Provide the (x, y) coordinate of the cell's center where the given text is located.  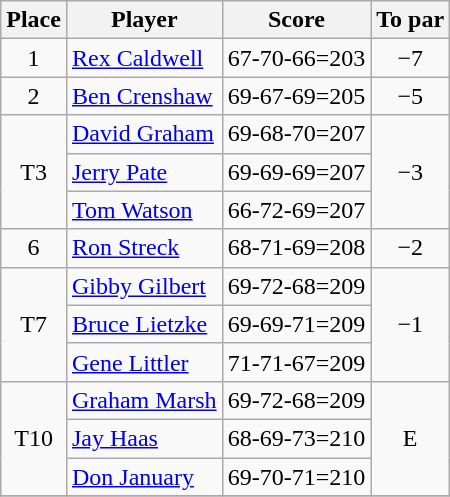
T7 (34, 324)
Bruce Lietzke (144, 324)
6 (34, 248)
69-68-70=207 (296, 134)
−1 (410, 324)
71-71-67=209 (296, 362)
69-67-69=205 (296, 96)
1 (34, 58)
Graham Marsh (144, 400)
68-69-73=210 (296, 438)
Jerry Pate (144, 172)
Rex Caldwell (144, 58)
Place (34, 20)
Gibby Gilbert (144, 286)
To par (410, 20)
E (410, 438)
T10 (34, 438)
69-70-71=210 (296, 477)
69-69-69=207 (296, 172)
Gene Littler (144, 362)
66-72-69=207 (296, 210)
−5 (410, 96)
Jay Haas (144, 438)
Tom Watson (144, 210)
68-71-69=208 (296, 248)
Player (144, 20)
2 (34, 96)
−7 (410, 58)
Don January (144, 477)
67-70-66=203 (296, 58)
T3 (34, 172)
Score (296, 20)
Ron Streck (144, 248)
−3 (410, 172)
David Graham (144, 134)
69-69-71=209 (296, 324)
Ben Crenshaw (144, 96)
−2 (410, 248)
